Output the [X, Y] coordinate of the center of the cell containing the given text.  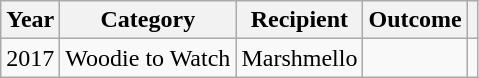
Marshmello [300, 58]
Year [30, 20]
Category [148, 20]
Woodie to Watch [148, 58]
2017 [30, 58]
Outcome [415, 20]
Recipient [300, 20]
